Return (X, Y) of the center of cell containing provided text 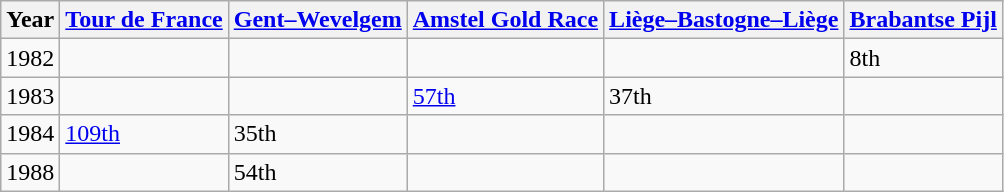
1988 (30, 172)
Gent–Wevelgem (318, 20)
Liège–Bastogne–Liège (724, 20)
37th (724, 96)
1984 (30, 134)
Brabantse Pijl (923, 20)
54th (318, 172)
35th (318, 134)
8th (923, 58)
57th (505, 96)
Year (30, 20)
1983 (30, 96)
Amstel Gold Race (505, 20)
109th (144, 134)
1982 (30, 58)
Tour de France (144, 20)
